From the cell containing the given text, extract its center point as [x, y] coordinate. 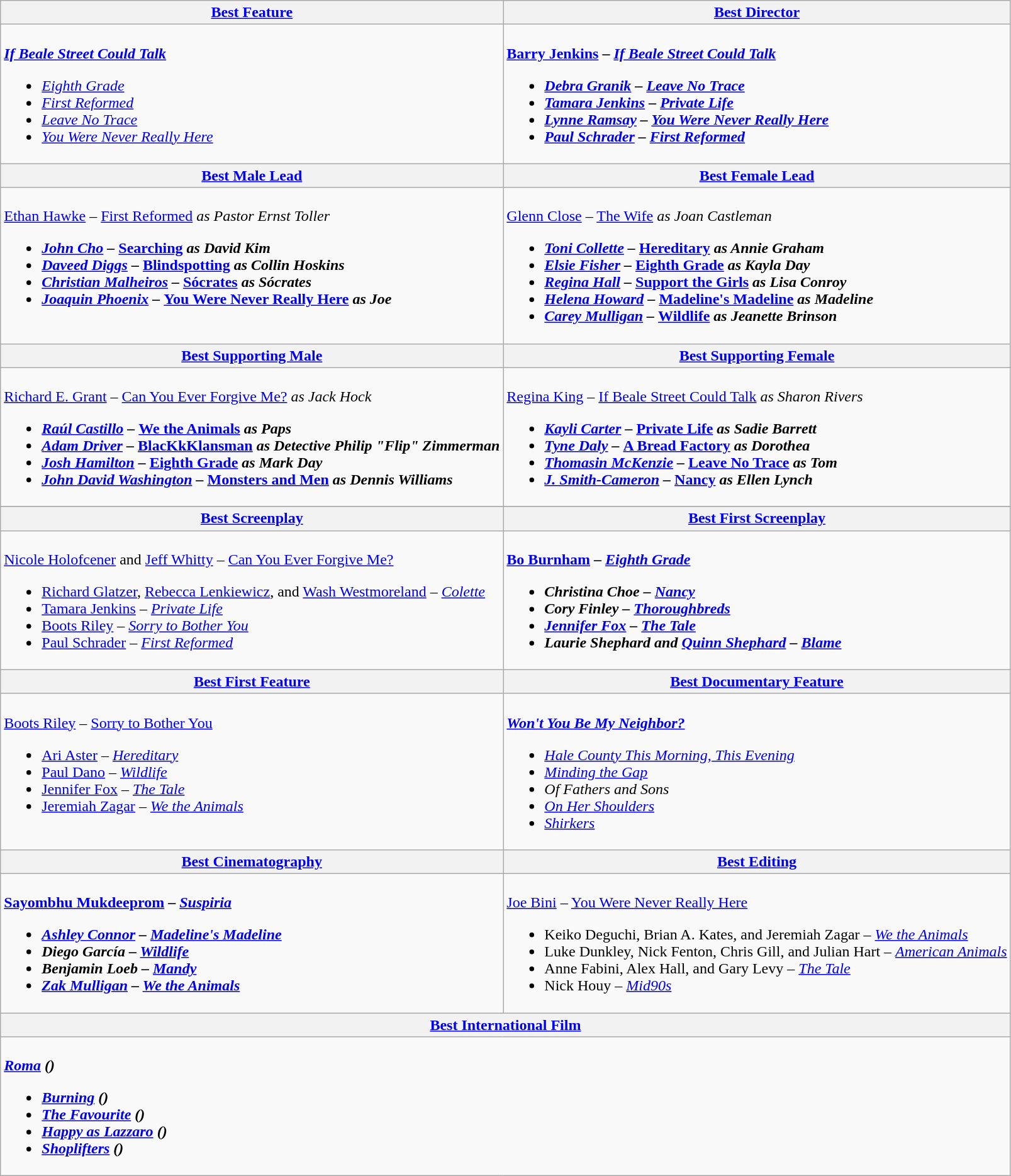
Best First Feature [252, 681]
Best International Film [506, 1025]
Best First Screenplay [757, 518]
Best Supporting Male [252, 356]
Boots Riley – Sorry to Bother YouAri Aster – HereditaryPaul Dano – WildlifeJennifer Fox – The TaleJeremiah Zagar – We the Animals [252, 771]
Roma ()Burning ()The Favourite ()Happy as Lazzaro ()Shoplifters () [506, 1106]
Best Cinematography [252, 861]
Best Documentary Feature [757, 681]
Best Female Lead [757, 176]
Bo Burnham – Eighth GradeChristina Choe – NancyCory Finley – ThoroughbredsJennifer Fox – The TaleLaurie Shephard and Quinn Shephard – Blame [757, 600]
Best Feature [252, 13]
Best Male Lead [252, 176]
Sayombhu Mukdeeprom – SuspiriaAshley Connor – Madeline's MadelineDiego García – WildlifeBenjamin Loeb – MandyZak Mulligan – We the Animals [252, 943]
If Beale Street Could TalkEighth GradeFirst ReformedLeave No TraceYou Were Never Really Here [252, 94]
Best Director [757, 13]
Best Screenplay [252, 518]
Best Editing [757, 861]
Best Supporting Female [757, 356]
Won't You Be My Neighbor?Hale County This Morning, This EveningMinding the GapOf Fathers and SonsOn Her ShouldersShirkers [757, 771]
